Determine the (x, y) coordinate at the center of the cell enclosing the given text.  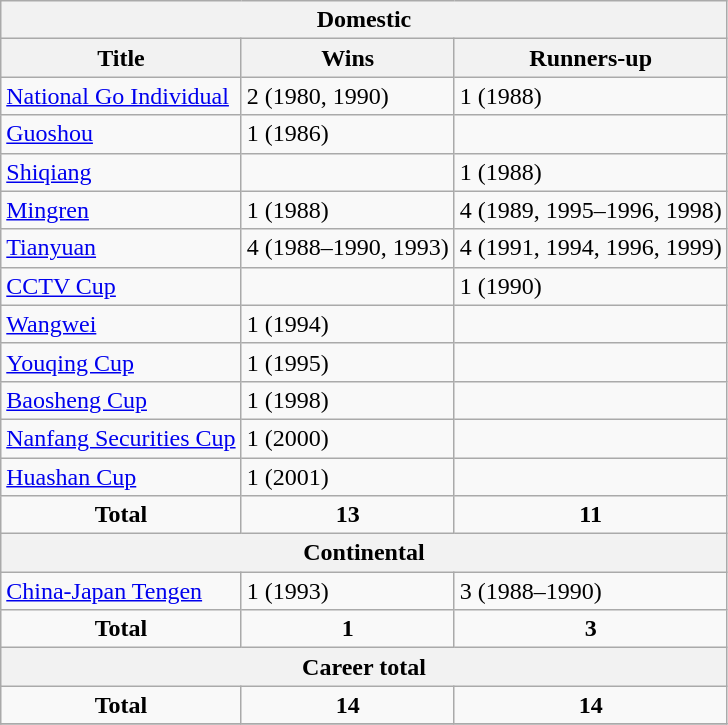
1 (1995) (348, 362)
1 (1993) (348, 591)
Youqing Cup (121, 362)
13 (348, 515)
Wangwei (121, 324)
1 (2000) (348, 438)
Baosheng Cup (121, 400)
Mingren (121, 210)
Huashan Cup (121, 477)
2 (1980, 1990) (348, 96)
Runners-up (590, 58)
4 (1989, 1995–1996, 1998) (590, 210)
Domestic (364, 20)
1 (1994) (348, 324)
4 (1991, 1994, 1996, 1999) (590, 248)
Wins (348, 58)
Guoshou (121, 134)
National Go Individual (121, 96)
3 (590, 629)
Shiqiang (121, 172)
11 (590, 515)
1 (1986) (348, 134)
CCTV Cup (121, 286)
1 (1998) (348, 400)
Tianyuan (121, 248)
1 (2001) (348, 477)
Title (121, 58)
Nanfang Securities Cup (121, 438)
1 (348, 629)
4 (1988–1990, 1993) (348, 248)
China-Japan Tengen (121, 591)
Career total (364, 667)
1 (1990) (590, 286)
3 (1988–1990) (590, 591)
Continental (364, 553)
